Identify which cell holds the provided text, then report its [x, y] central coordinate. 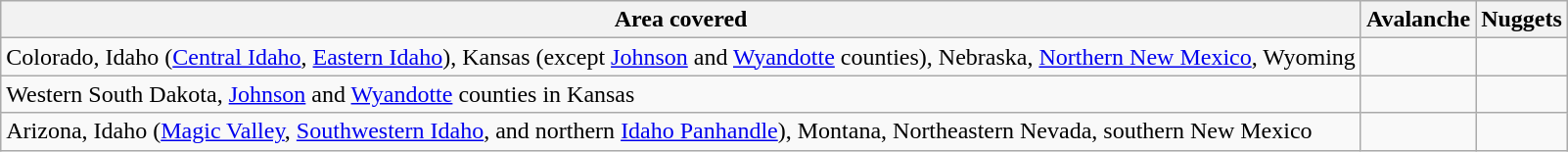
Western South Dakota, Johnson and Wyandotte counties in Kansas [681, 94]
Avalanche [1417, 20]
Arizona, Idaho (Magic Valley, Southwestern Idaho, and northern Idaho Panhandle), Montana, Northeastern Nevada, southern New Mexico [681, 131]
Area covered [681, 20]
Colorado, Idaho (Central Idaho, Eastern Idaho), Kansas (except Johnson and Wyandotte counties), Nebraska, Northern New Mexico, Wyoming [681, 57]
Nuggets [1522, 20]
